Detect which cell encompasses the target text, then output its (X, Y) center coordinate. 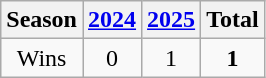
Season (42, 20)
2025 (172, 20)
Wins (42, 58)
0 (112, 58)
Total (233, 20)
2024 (112, 20)
